Search for the cell housing the specified text and yield its [X, Y] center coordinate. 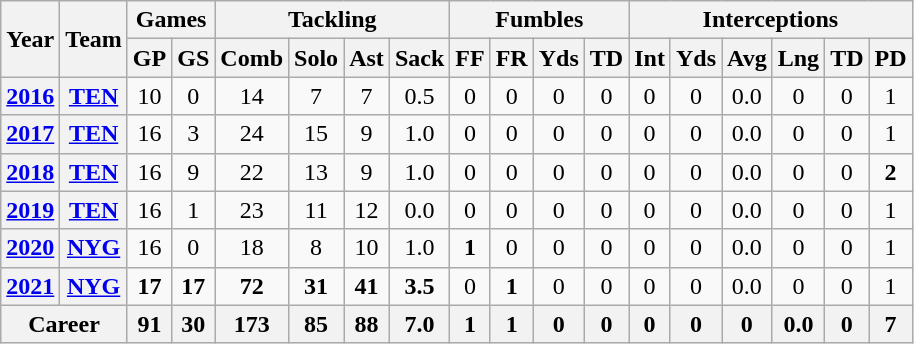
91 [149, 324]
13 [316, 172]
GP [149, 58]
85 [316, 324]
41 [367, 286]
2017 [30, 134]
30 [194, 324]
2016 [30, 96]
PD [890, 58]
Interceptions [770, 20]
Ast [367, 58]
FF [470, 58]
15 [316, 134]
0.5 [419, 96]
Team [94, 39]
2018 [30, 172]
72 [252, 286]
2 [890, 172]
Year [30, 39]
88 [367, 324]
2020 [30, 248]
Games [170, 20]
Career [64, 324]
Int [650, 58]
Tackling [332, 20]
173 [252, 324]
3 [194, 134]
3.5 [419, 286]
Fumbles [540, 20]
2019 [30, 210]
Comb [252, 58]
22 [252, 172]
23 [252, 210]
11 [316, 210]
2021 [30, 286]
24 [252, 134]
8 [316, 248]
Sack [419, 58]
12 [367, 210]
31 [316, 286]
Lng [798, 58]
Avg [748, 58]
FR [512, 58]
GS [194, 58]
7.0 [419, 324]
Solo [316, 58]
14 [252, 96]
18 [252, 248]
